Find where the given text appears and provide that cell's center as [x, y] coordinate. 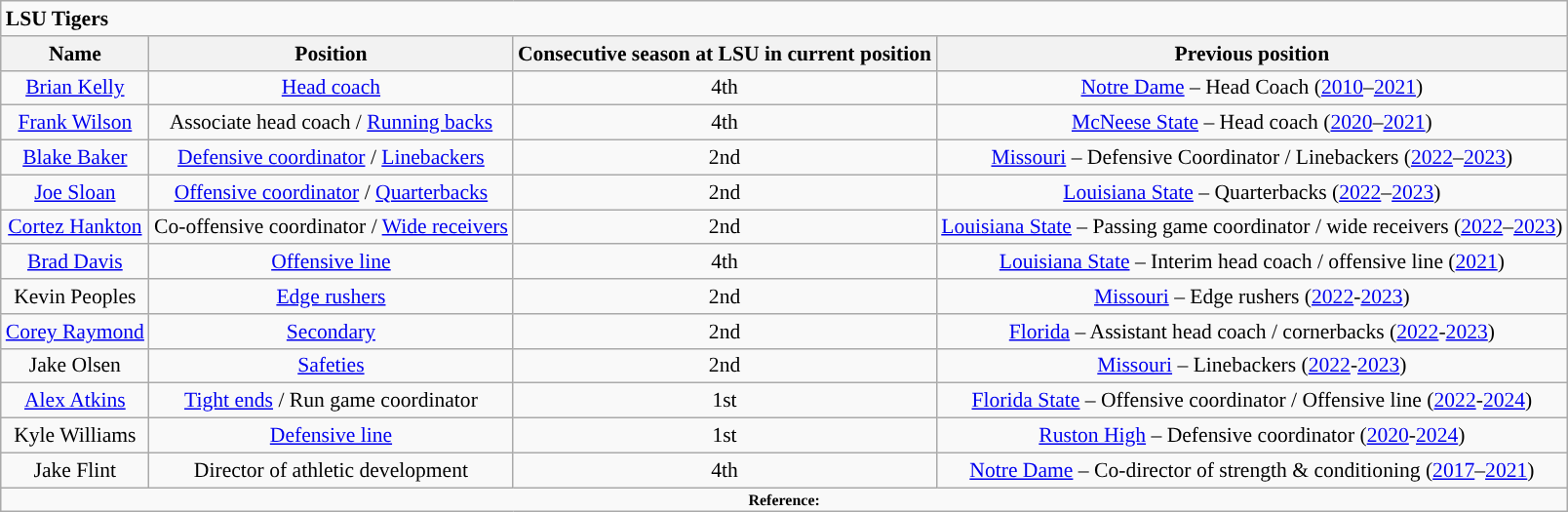
Tight ends / Run game coordinator [332, 401]
McNeese State – Head coach (2020–2021) [1252, 123]
Notre Dame – Head Coach (2010–2021) [1252, 88]
Missouri – Edge rushers (2022-2023) [1252, 296]
Blake Baker [75, 158]
Position [332, 54]
Director of athletic development [332, 470]
Frank Wilson [75, 123]
Head coach [332, 88]
Offensive coordinator / Quarterbacks [332, 192]
Edge rushers [332, 296]
Reference: [784, 499]
Florida – Assistant head coach / cornerbacks (2022-2023) [1252, 332]
Cortez Hankton [75, 227]
Joe Sloan [75, 192]
Co-offensive coordinator / Wide receivers [332, 227]
Louisiana State – Interim head coach / offensive line (2021) [1252, 262]
Kevin Peoples [75, 296]
Previous position [1252, 54]
Consecutive season at LSU in current position [725, 54]
LSU Tigers [784, 19]
Ruston High – Defensive coordinator (2020-2024) [1252, 436]
Louisiana State – Passing game coordinator / wide receivers (2022–2023) [1252, 227]
Missouri – Defensive Coordinator / Linebackers (2022–2023) [1252, 158]
Jake Olsen [75, 366]
Missouri – Linebackers (2022-2023) [1252, 366]
Florida State – Offensive coordinator / Offensive line (2022-2024) [1252, 401]
Kyle Williams [75, 436]
Name [75, 54]
Louisiana State – Quarterbacks (2022–2023) [1252, 192]
Corey Raymond [75, 332]
Secondary [332, 332]
Safeties [332, 366]
Associate head coach / Running backs [332, 123]
Brian Kelly [75, 88]
Defensive coordinator / Linebackers [332, 158]
Defensive line [332, 436]
Alex Atkins [75, 401]
Brad Davis [75, 262]
Notre Dame – Co-director of strength & conditioning (2017–2021) [1252, 470]
Jake Flint [75, 470]
Offensive line [332, 262]
